For the text-containing cell, return its midpoint in [x, y] coordinate format. 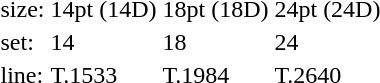
18 [216, 42]
14 [104, 42]
